Identify which cell holds the provided text, then report its [X, Y] central coordinate. 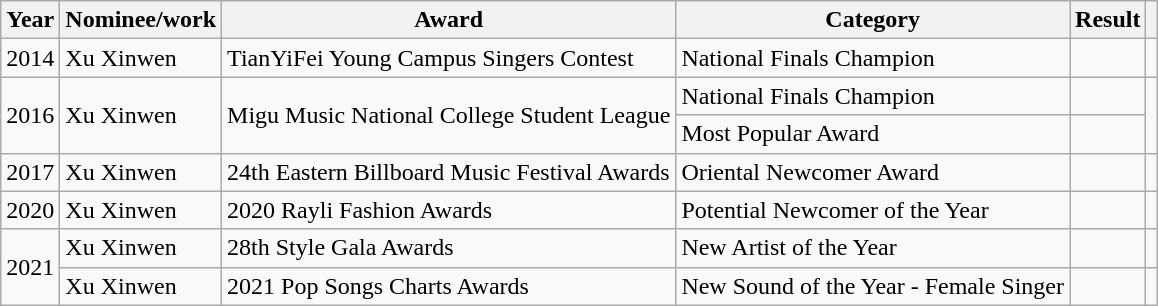
2020 Rayli Fashion Awards [449, 210]
28th Style Gala Awards [449, 248]
2021 [30, 267]
TianYiFei Young Campus Singers Contest [449, 58]
Nominee/work [141, 20]
2021 Pop Songs Charts Awards [449, 286]
Category [873, 20]
Award [449, 20]
2014 [30, 58]
2016 [30, 115]
24th Eastern Billboard Music Festival Awards [449, 172]
2017 [30, 172]
2020 [30, 210]
Oriental Newcomer Award [873, 172]
Result [1108, 20]
New Artist of the Year [873, 248]
Migu Music National College Student League [449, 115]
Potential Newcomer of the Year [873, 210]
Year [30, 20]
Most Popular Award [873, 134]
New Sound of the Year - Female Singer [873, 286]
